Find where the given text appears and provide that cell's center as [X, Y] coordinate. 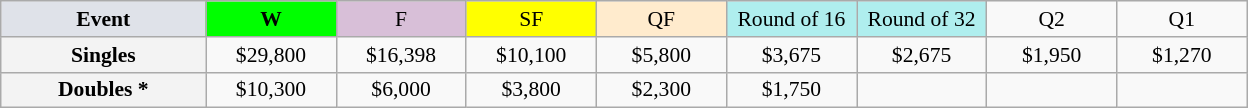
$1,950 [1052, 55]
Q1 [1182, 19]
Event [104, 19]
Q2 [1052, 19]
Round of 32 [921, 19]
$29,800 [271, 55]
$16,398 [401, 55]
Doubles * [104, 90]
$1,270 [1182, 55]
$2,300 [661, 90]
QF [661, 19]
$10,300 [271, 90]
$10,100 [531, 55]
Singles [104, 55]
$3,675 [791, 55]
$6,000 [401, 90]
F [401, 19]
$5,800 [661, 55]
$1,750 [791, 90]
SF [531, 19]
$3,800 [531, 90]
$2,675 [921, 55]
W [271, 19]
Round of 16 [791, 19]
